Identify which cell holds the provided text, then report its [x, y] central coordinate. 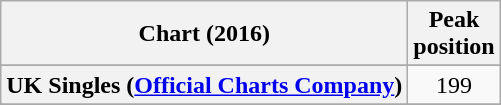
Chart (2016) [204, 34]
199 [454, 85]
Peakposition [454, 34]
UK Singles (Official Charts Company) [204, 85]
